Pinpoint the cell where the given text exists, returning its [x, y] midpoint coordinate. 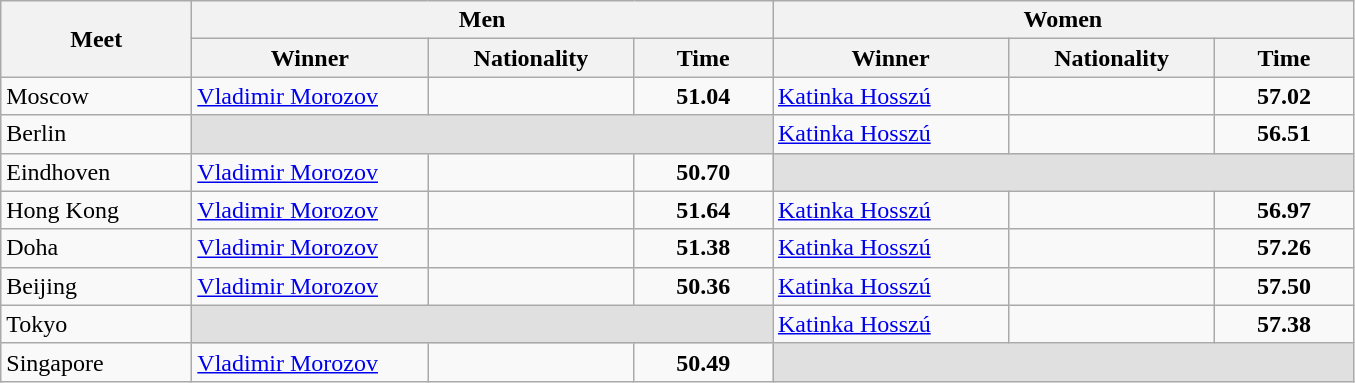
Hong Kong [96, 210]
Women [1062, 20]
51.38 [704, 248]
Eindhoven [96, 172]
57.26 [1284, 248]
51.04 [704, 96]
Beijing [96, 286]
Men [482, 20]
57.02 [1284, 96]
Doha [96, 248]
51.64 [704, 210]
Moscow [96, 96]
50.49 [704, 362]
50.36 [704, 286]
Tokyo [96, 324]
Berlin [96, 134]
50.70 [704, 172]
Singapore [96, 362]
57.50 [1284, 286]
57.38 [1284, 324]
56.51 [1284, 134]
Meet [96, 39]
56.97 [1284, 210]
